Identify which cell holds the provided text, then report its [X, Y] central coordinate. 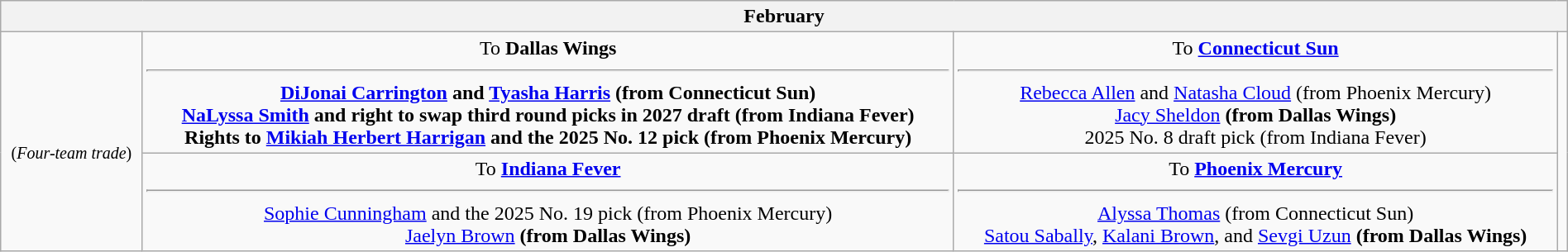
(Four-team trade) [71, 142]
February [784, 17]
To Phoenix MercuryAlyssa Thomas (from Connecticut Sun) Satou Sabally, Kalani Brown, and Sevgi Uzun (from Dallas Wings) [1255, 202]
To Connecticut SunRebecca Allen and Natasha Cloud (from Phoenix Mercury)Jacy Sheldon (from Dallas Wings)2025 No. 8 draft pick (from Indiana Fever) [1255, 93]
To Indiana FeverSophie Cunningham and the 2025 No. 19 pick (from Phoenix Mercury)Jaelyn Brown (from Dallas Wings) [547, 202]
